Find where the given text appears and provide that cell's center as [x, y] coordinate. 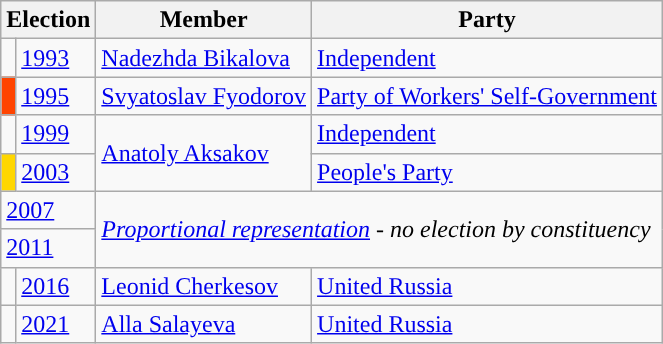
2011 [48, 248]
2007 [48, 210]
1995 [56, 96]
2021 [56, 324]
Member [204, 20]
Leonid Cherkesov [204, 286]
Anatoly Aksakov [204, 153]
Nadezhda Bikalova [204, 58]
Alla Salayeva [204, 324]
Party [488, 20]
Proportional representation - no election by constituency [380, 229]
2016 [56, 286]
1999 [56, 134]
Election [48, 20]
People's Party [488, 172]
Party of Workers' Self-Government [488, 96]
2003 [56, 172]
1993 [56, 58]
Svyatoslav Fyodorov [204, 96]
